Search for the cell housing the specified text and yield its (x, y) center coordinate. 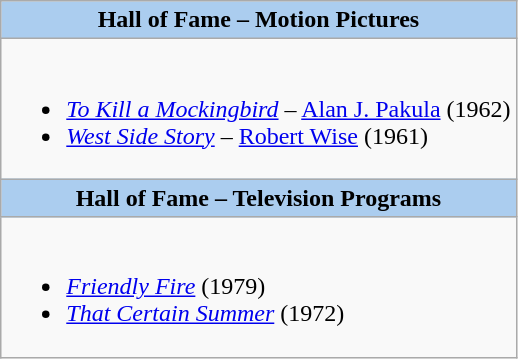
Hall of Fame – Motion Pictures (258, 20)
Hall of Fame – Television Programs (258, 198)
Friendly Fire (1979)That Certain Summer (1972) (258, 287)
To Kill a Mockingbird – Alan J. Pakula (1962)West Side Story – Robert Wise (1961) (258, 109)
